Search for the cell housing the specified text and yield its [x, y] center coordinate. 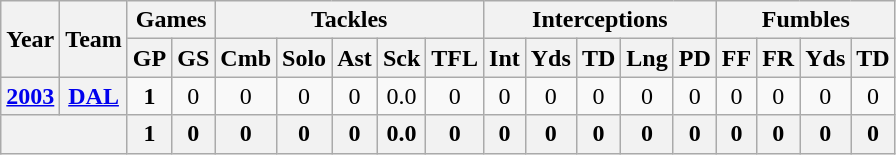
2003 [30, 96]
Tackles [350, 20]
Lng [647, 58]
Fumbles [806, 20]
GP [149, 58]
GS [194, 58]
Int [505, 58]
Games [170, 20]
Solo [304, 58]
Year [30, 39]
FR [778, 58]
TFL [455, 58]
Cmb [246, 58]
PD [694, 58]
FF [736, 58]
Team [94, 39]
Ast [355, 58]
Sck [401, 58]
DAL [94, 96]
Interceptions [600, 20]
